Find where the given text appears and provide that cell's center as (x, y) coordinate. 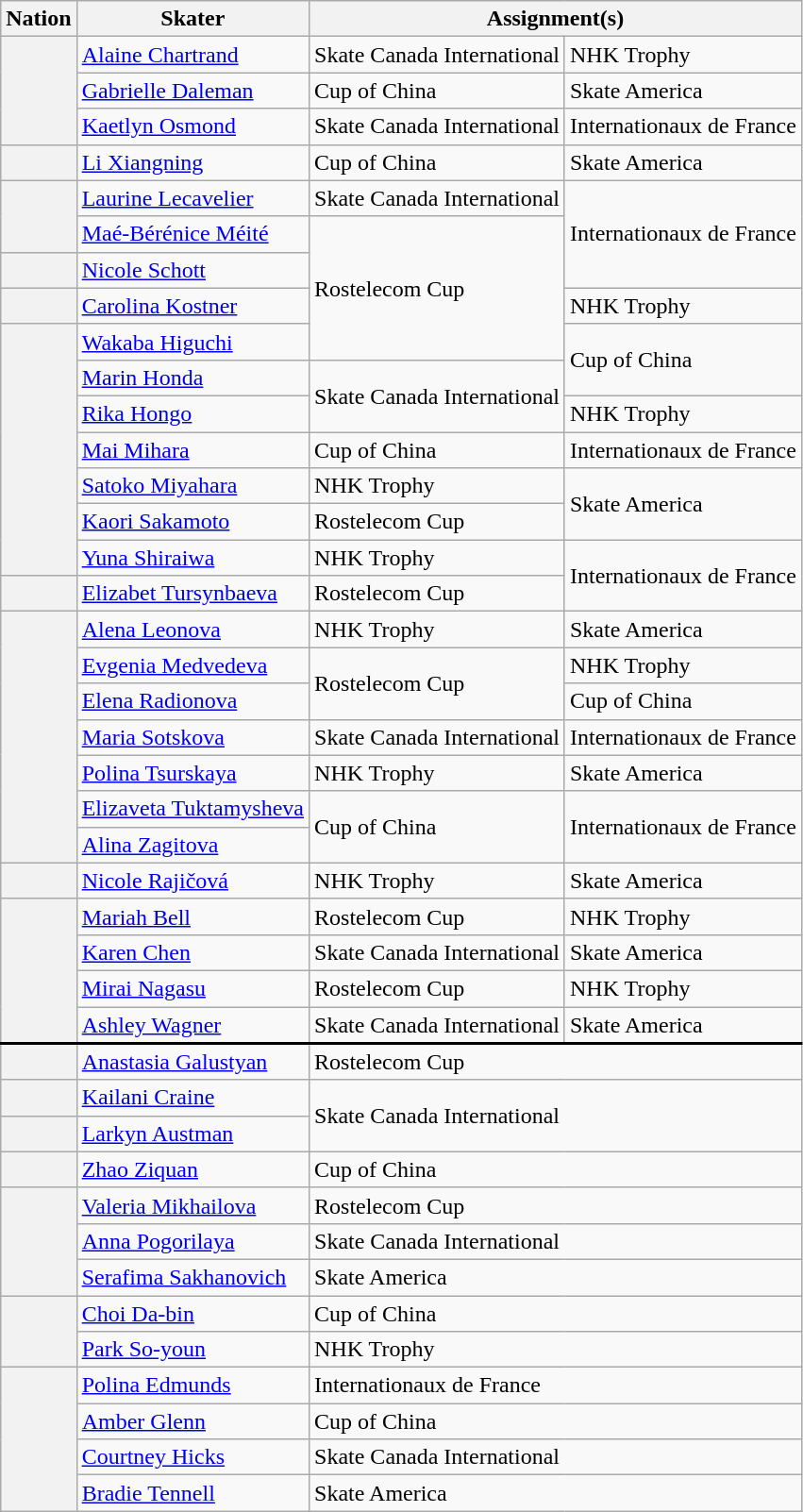
Maria Sotskova (192, 737)
Park So-youn (192, 1350)
Alena Leonova (192, 630)
Serafima Sakhanovich (192, 1277)
Li Xiangning (192, 162)
Yuna Shiraiwa (192, 558)
Courtney Hicks (192, 1457)
Anna Pogorilaya (192, 1241)
Elena Radionova (192, 701)
Skater (192, 19)
Karen Chen (192, 952)
Ashley Wagner (192, 1025)
Evgenia Medvedeva (192, 665)
Kaori Sakamoto (192, 522)
Polina Tsurskaya (192, 773)
Elizaveta Tuktamysheva (192, 809)
Maé-Bérénice Méité (192, 234)
Satoko Miyahara (192, 486)
Rika Hongo (192, 413)
Mai Mihara (192, 450)
Valeria Mikhailova (192, 1205)
Kaetlyn Osmond (192, 126)
Elizabet Tursynbaeva (192, 594)
Mariah Bell (192, 916)
Polina Edmunds (192, 1386)
Kailani Craine (192, 1098)
Mirai Nagasu (192, 988)
Amber Glenn (192, 1421)
Bradie Tennell (192, 1493)
Choi Da-bin (192, 1313)
Nicole Schott (192, 270)
Alaine Chartrand (192, 55)
Larkyn Austman (192, 1134)
Laurine Lecavelier (192, 198)
Anastasia Galustyan (192, 1061)
Assignment(s) (556, 19)
Marin Honda (192, 378)
Nation (39, 19)
Wakaba Higuchi (192, 342)
Gabrielle Daleman (192, 91)
Carolina Kostner (192, 306)
Zhao Ziquan (192, 1169)
Alina Zagitova (192, 845)
Nicole Rajičová (192, 881)
